Capture the cell that displays the provided text and extract its [x, y] central coordinate. 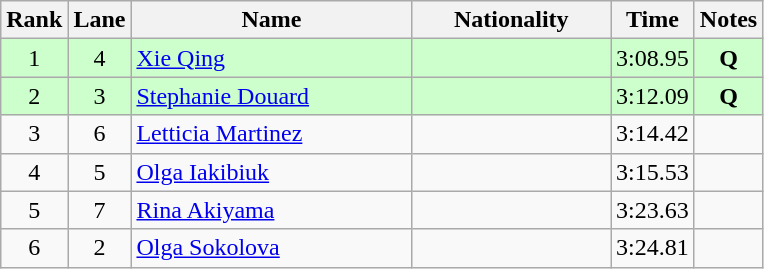
Name [272, 20]
7 [100, 210]
3:23.63 [653, 210]
3:24.81 [653, 248]
3:15.53 [653, 172]
Notes [728, 20]
Lane [100, 20]
Letticia Martinez [272, 134]
Olga Sokolova [272, 248]
Time [653, 20]
Olga Iakibiuk [272, 172]
3:12.09 [653, 96]
3:14.42 [653, 134]
Nationality [512, 20]
Rank [34, 20]
Xie Qing [272, 58]
Stephanie Douard [272, 96]
1 [34, 58]
3:08.95 [653, 58]
Rina Akiyama [272, 210]
